Search for the cell housing the specified text and yield its [x, y] center coordinate. 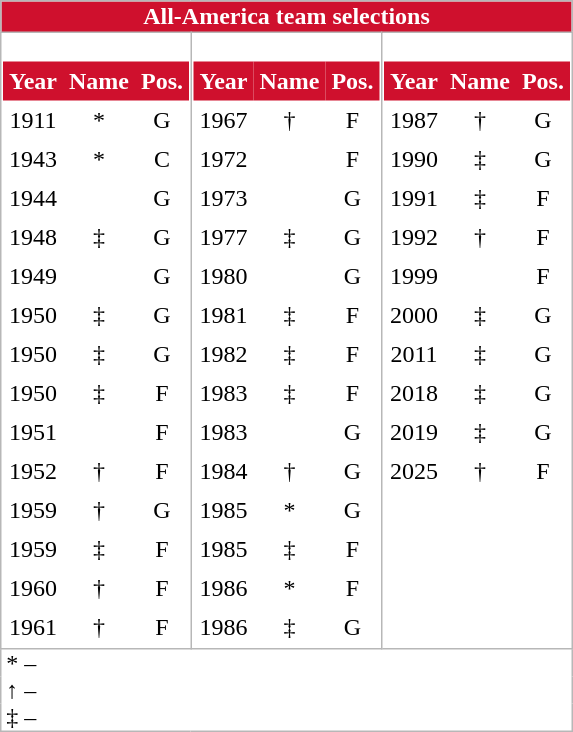
1992 [414, 238]
1984 [223, 472]
1999 [414, 276]
1981 [223, 316]
1977 [223, 238]
2018 [414, 394]
1967 [223, 120]
1949 [33, 276]
C [162, 160]
1911 [33, 120]
1987 [414, 120]
2011 [414, 354]
All-America team selections [286, 17]
1952 [33, 472]
1944 [33, 198]
Year Name Pos. 1967 † F 1972 F 1973 G 1977 ‡ G 1980 G 1981 ‡ F 1982 ‡ F 1983 ‡ F 1983 G 1984 † G 1985 * G 1985 ‡ F 1986 * F 1986 ‡ G [286, 340]
1991 [414, 198]
1982 [223, 354]
1960 [33, 588]
1943 [33, 160]
1972 [223, 160]
1973 [223, 198]
1990 [414, 160]
2000 [414, 316]
1961 [33, 628]
↑ – [192, 690]
2025 [414, 472]
1948 [33, 238]
1951 [33, 432]
Year Name Pos. 1911 * G 1943 * C 1944 G 1948 ‡ G 1949 G 1950 ‡ G 1950 ‡ G 1950 ‡ F 1951 F 1952 † F 1959 † G 1959 ‡ F 1960 † F 1961 † F [96, 340]
Year Name Pos. 1987 † G 1990 ‡ G 1991 ‡ F 1992 † F 1999 F 2000 ‡ G 2011 ‡ G 2018 ‡ G 2019 ‡ G 2025 † F [477, 340]
* – [192, 663]
‡ – [192, 718]
1980 [223, 276]
2019 [414, 432]
